From the cell containing the given text, extract its center point as (X, Y) coordinate. 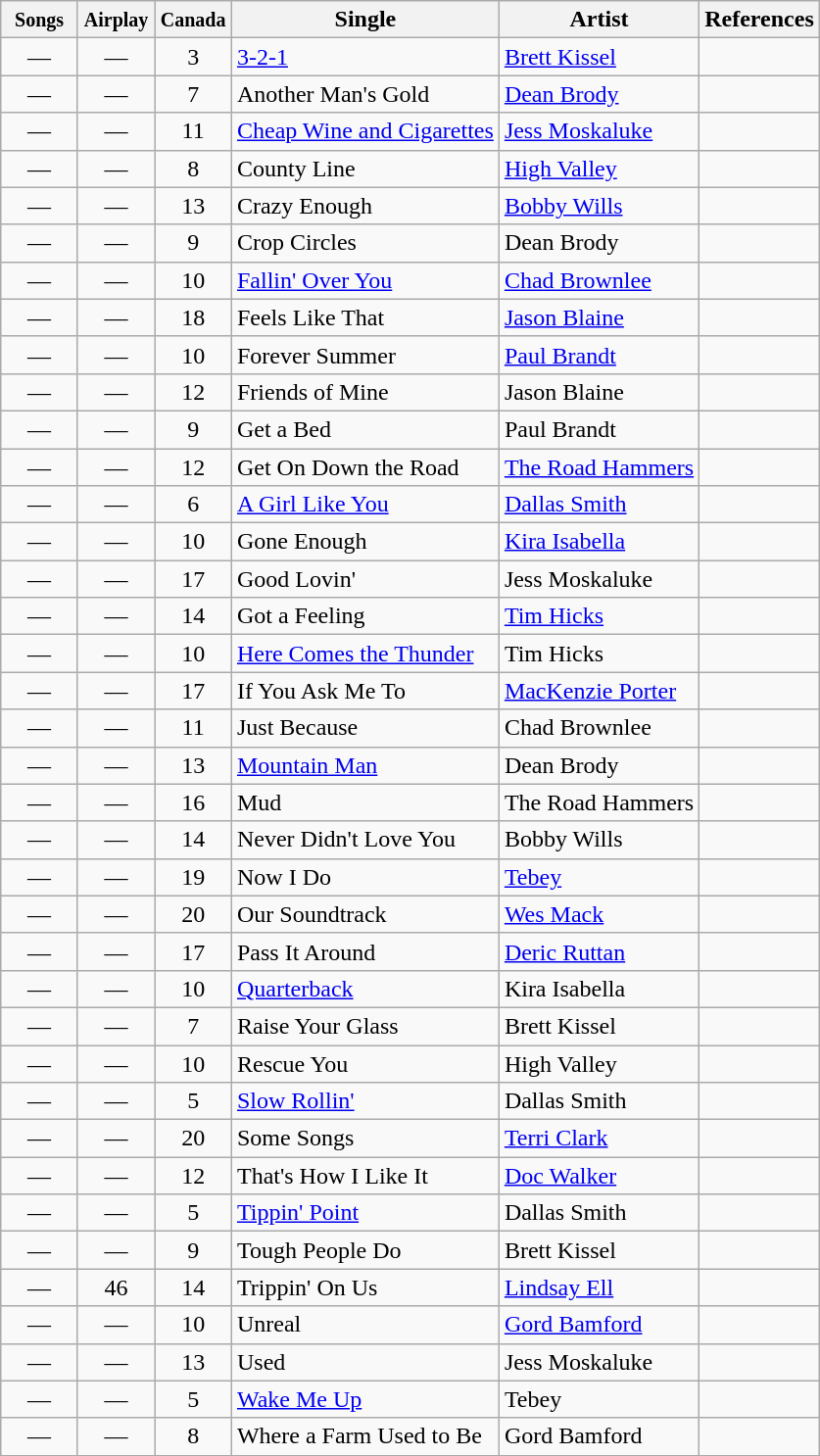
Slow Rollin' (364, 1101)
Fallin' Over You (364, 280)
If You Ask Me To (364, 691)
Cheap Wine and Cigarettes (364, 131)
MacKenzie Porter (599, 691)
Tippin' Point (364, 1213)
Gone Enough (364, 542)
Mud (364, 802)
Some Songs (364, 1139)
References (760, 20)
That's How I Like It (364, 1176)
Lindsay Ell (599, 1287)
Doc Walker (599, 1176)
Forever Summer (364, 355)
3-2-1 (364, 57)
Where a Farm Used to Be (364, 1436)
Single (364, 20)
Another Man's Gold (364, 94)
Wake Me Up (364, 1399)
Unreal (364, 1325)
Tough People Do (364, 1250)
18 (194, 317)
Just Because (364, 728)
A Girl Like You (364, 505)
Quarterback (364, 989)
Here Comes the Thunder (364, 654)
16 (194, 802)
Deric Ruttan (599, 951)
Songs (39, 20)
46 (116, 1287)
Feels Like That (364, 317)
Now I Do (364, 877)
Crazy Enough (364, 206)
Canada (194, 20)
Airplay (116, 20)
Pass It Around (364, 951)
Artist (599, 20)
Rescue You (364, 1063)
Raise Your Glass (364, 1026)
6 (194, 505)
County Line (364, 169)
Get a Bed (364, 429)
Crop Circles (364, 243)
Friends of Mine (364, 392)
Trippin' On Us (364, 1287)
Terri Clark (599, 1139)
Good Lovin' (364, 579)
Never Didn't Love You (364, 840)
Get On Down the Road (364, 467)
Wes Mack (599, 914)
19 (194, 877)
3 (194, 57)
Used (364, 1362)
Mountain Man (364, 765)
Our Soundtrack (364, 914)
Got a Feeling (364, 616)
